Search for the cell housing the specified text and yield its [x, y] center coordinate. 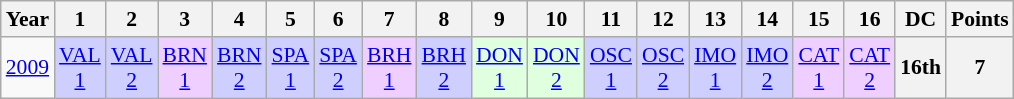
DON1 [500, 68]
1 [80, 19]
BRH1 [390, 68]
VAL2 [132, 68]
IMO1 [715, 68]
2009 [28, 68]
DON2 [556, 68]
11 [611, 19]
DC [920, 19]
BRN2 [240, 68]
5 [291, 19]
CAT2 [870, 68]
Points [980, 19]
12 [663, 19]
16 [870, 19]
Year [28, 19]
16th [920, 68]
14 [767, 19]
SPA1 [291, 68]
9 [500, 19]
3 [186, 19]
10 [556, 19]
BRN1 [186, 68]
15 [818, 19]
CAT1 [818, 68]
OSC2 [663, 68]
6 [338, 19]
4 [240, 19]
VAL1 [80, 68]
SPA2 [338, 68]
IMO2 [767, 68]
13 [715, 19]
OSC1 [611, 68]
BRH2 [444, 68]
8 [444, 19]
2 [132, 19]
